Return (X, Y) of the center of cell containing provided text 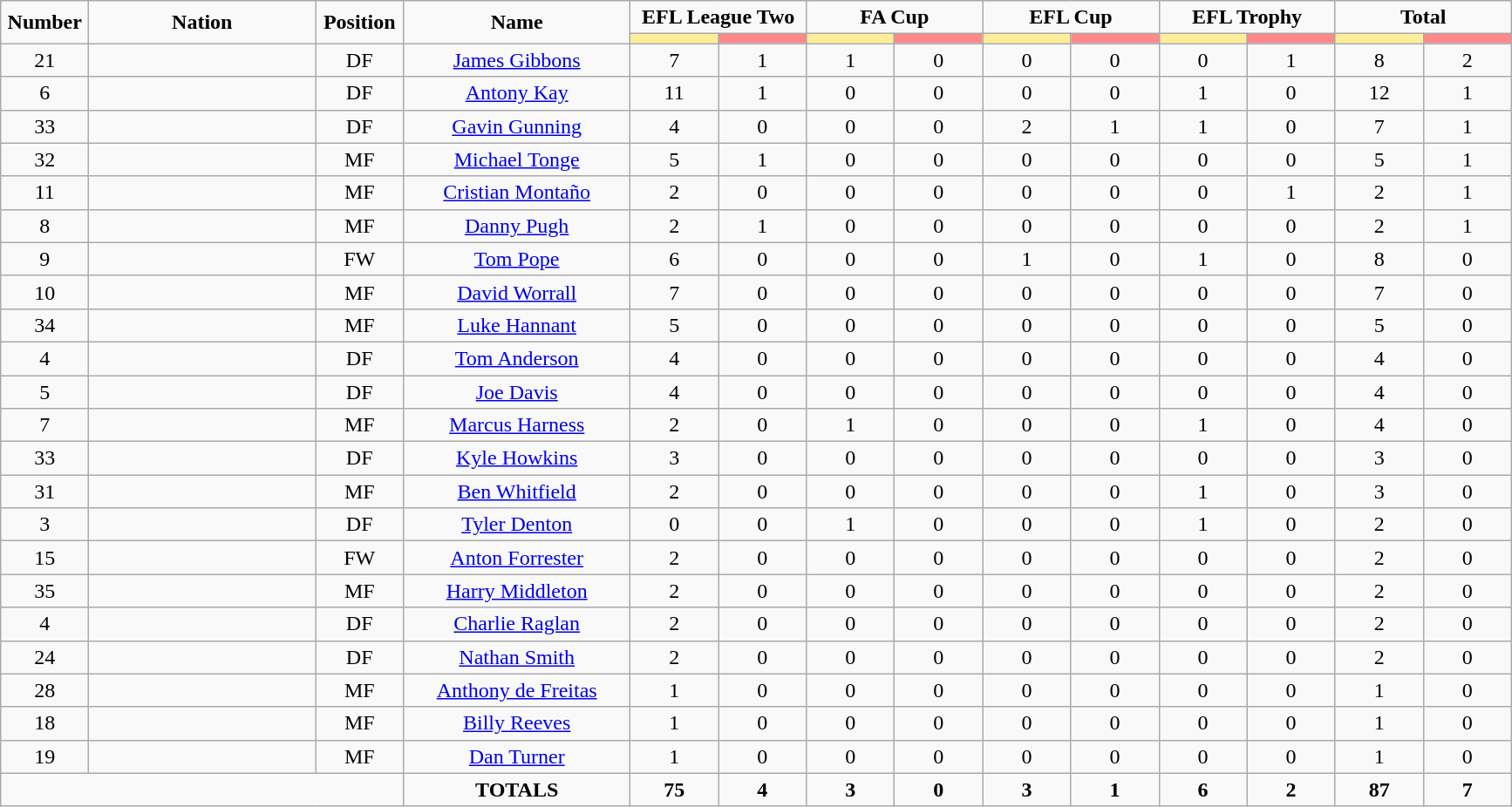
Tom Anderson (517, 358)
Tom Pope (517, 259)
Dan Turner (517, 756)
Total (1423, 17)
Kyle Howkins (517, 458)
Joe Davis (517, 391)
Nathan Smith (517, 657)
15 (45, 558)
Tyler Denton (517, 525)
21 (45, 60)
34 (45, 325)
TOTALS (517, 790)
EFL League Two (719, 17)
28 (45, 690)
32 (45, 159)
24 (45, 657)
Billy Reeves (517, 723)
EFL Cup (1071, 17)
Anthony de Freitas (517, 690)
Number (45, 23)
James Gibbons (517, 60)
19 (45, 756)
Antony Kay (517, 93)
Charlie Raglan (517, 624)
18 (45, 723)
Danny Pugh (517, 226)
Cristian Montaño (517, 193)
Marcus Harness (517, 425)
Gavin Gunning (517, 126)
31 (45, 492)
FA Cup (895, 17)
Name (517, 23)
Michael Tonge (517, 159)
Harry Middleton (517, 591)
Position (359, 23)
75 (675, 790)
Ben Whitfield (517, 492)
35 (45, 591)
Nation (202, 23)
David Worrall (517, 292)
87 (1379, 790)
Luke Hannant (517, 325)
10 (45, 292)
9 (45, 259)
EFL Trophy (1247, 17)
Anton Forrester (517, 558)
12 (1379, 93)
